Return the [x, y] coordinate for the center point of the cell that contains the specified text.  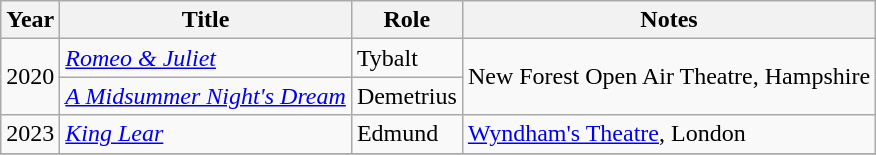
New Forest Open Air Theatre, Hampshire [668, 77]
Title [206, 20]
A Midsummer Night's Dream [206, 96]
Demetrius [406, 96]
Romeo & Juliet [206, 58]
Notes [668, 20]
Edmund [406, 134]
Year [30, 20]
2020 [30, 77]
King Lear [206, 134]
Role [406, 20]
Tybalt [406, 58]
2023 [30, 134]
Wyndham's Theatre, London [668, 134]
